Pinpoint the cell where the given text exists, returning its (x, y) midpoint coordinate. 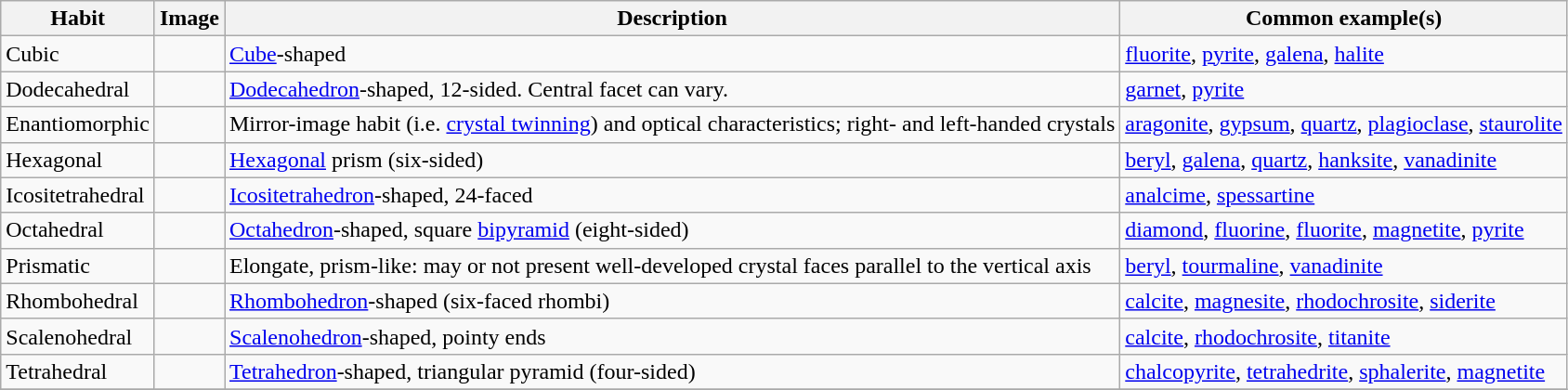
Rhombohedral (78, 301)
Octahedron-shaped, square bipyramid (eight-sided) (673, 230)
Icositetrahedron-shaped, 24-faced (673, 195)
Elongate, prism-like: may or not present well-developed crystal faces parallel to the vertical axis (673, 266)
calcite, rhodochrosite, titanite (1344, 336)
Cubic (78, 54)
Icositetrahedral (78, 195)
Dodecahedron-shaped, 12-sided. Central facet can vary. (673, 89)
analcime, spessartine (1344, 195)
garnet, pyrite (1344, 89)
diamond, fluorine, fluorite, magnetite, pyrite (1344, 230)
Scalenohedron-shaped, pointy ends (673, 336)
Image (189, 19)
Tetrahedron-shaped, triangular pyramid (four-sided) (673, 371)
Hexagonal (78, 160)
aragonite, gypsum, quartz, plagioclase, staurolite (1344, 124)
Mirror-image habit (i.e. crystal twinning) and optical characteristics; right- and left-handed crystals (673, 124)
beryl, galena, quartz, hanksite, vanadinite (1344, 160)
beryl, tourmaline, vanadinite (1344, 266)
Hexagonal prism (six-sided) (673, 160)
Rhombohedron-shaped (six-faced rhombi) (673, 301)
Habit (78, 19)
Tetrahedral (78, 371)
Enantiomorphic (78, 124)
chalcopyrite, tetrahedrite, sphalerite, magnetite (1344, 371)
Scalenohedral (78, 336)
Description (673, 19)
calcite, magnesite, rhodochrosite, siderite (1344, 301)
Cube-shaped (673, 54)
Dodecahedral (78, 89)
Prismatic (78, 266)
fluorite, pyrite, galena, halite (1344, 54)
Octahedral (78, 230)
Common example(s) (1344, 19)
